Output the (X, Y) coordinate of the center of the cell containing the given text.  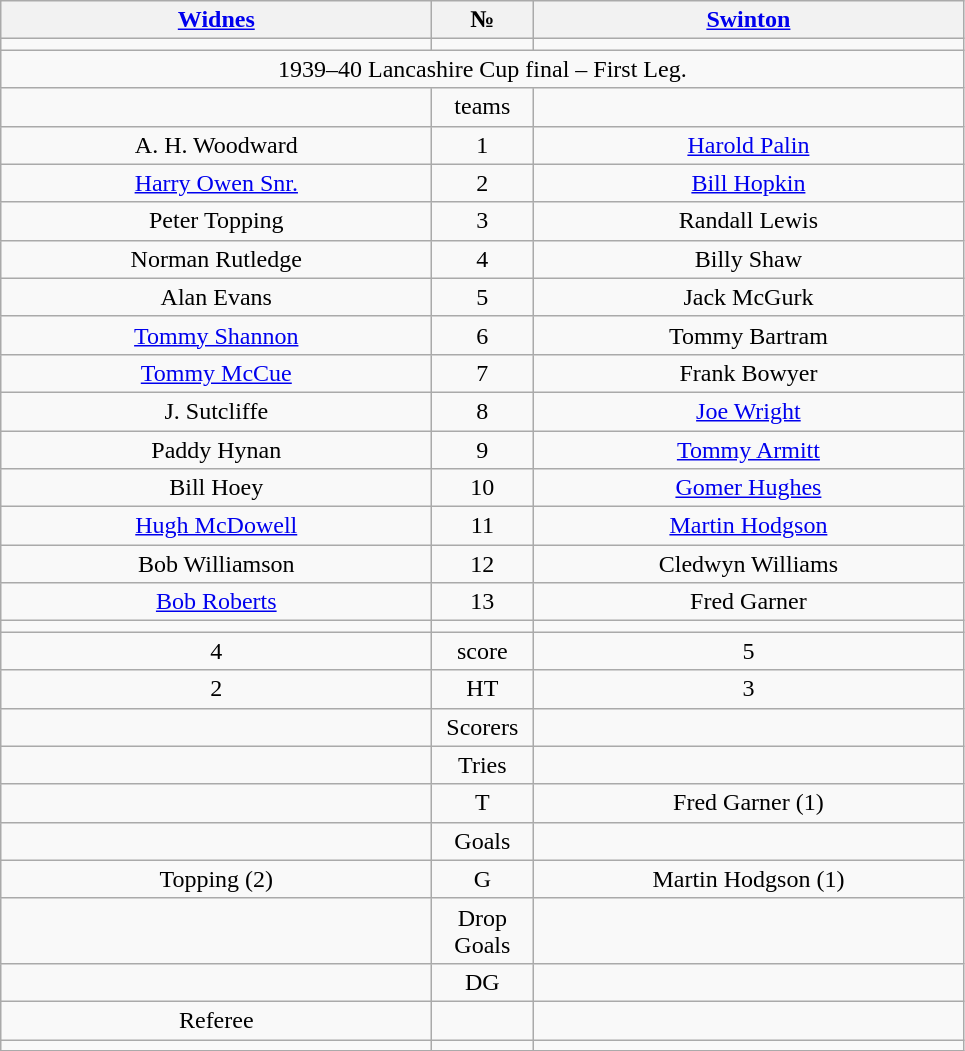
8 (482, 411)
Swinton (748, 20)
Martin Hodgson (748, 526)
Alan Evans (216, 297)
Bob Williamson (216, 564)
Fred Garner (1) (748, 803)
Hugh McDowell (216, 526)
Tommy Bartram (748, 335)
G (482, 879)
Cledwyn Williams (748, 564)
Gomer Hughes (748, 488)
Fred Garner (748, 602)
Bill Hoey (216, 488)
Tries (482, 765)
Harry Owen Snr. (216, 183)
1939–40 Lancashire Cup final – First Leg. (482, 69)
Norman Rutledge (216, 259)
A. H. Woodward (216, 145)
Billy Shaw (748, 259)
Goals (482, 841)
Peter Topping (216, 221)
№ (482, 20)
Jack McGurk (748, 297)
T (482, 803)
Tommy Shannon (216, 335)
11 (482, 526)
Drop Goals (482, 930)
Bill Hopkin (748, 183)
10 (482, 488)
6 (482, 335)
Widnes (216, 20)
score (482, 651)
Tommy McCue (216, 373)
Harold Palin (748, 145)
Frank Bowyer (748, 373)
Referee (216, 1020)
Topping (2) (216, 879)
Randall Lewis (748, 221)
Scorers (482, 727)
9 (482, 449)
13 (482, 602)
1 (482, 145)
DG (482, 982)
HT (482, 689)
Martin Hodgson (1) (748, 879)
Paddy Hynan (216, 449)
Joe Wright (748, 411)
12 (482, 564)
Tommy Armitt (748, 449)
7 (482, 373)
Bob Roberts (216, 602)
J. Sutcliffe (216, 411)
teams (482, 107)
